Output the (x, y) coordinate of the center of the cell containing the given text.  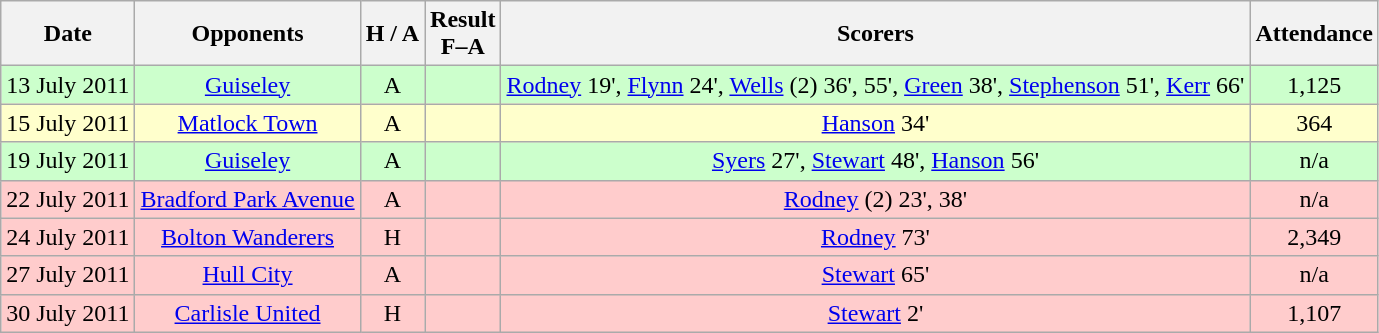
Bolton Wanderers (248, 237)
Hull City (248, 275)
Stewart 2' (876, 313)
Matlock Town (248, 123)
Date (68, 34)
Rodney (2) 23', 38' (876, 199)
ResultF–A (463, 34)
30 July 2011 (68, 313)
Carlisle United (248, 313)
1,107 (1314, 313)
Bradford Park Avenue (248, 199)
Syers 27', Stewart 48', Hanson 56' (876, 161)
2,349 (1314, 237)
364 (1314, 123)
24 July 2011 (68, 237)
Stewart 65' (876, 275)
Rodney 19', Flynn 24', Wells (2) 36', 55', Green 38', Stephenson 51', Kerr 66' (876, 85)
19 July 2011 (68, 161)
13 July 2011 (68, 85)
Attendance (1314, 34)
27 July 2011 (68, 275)
15 July 2011 (68, 123)
1,125 (1314, 85)
Rodney 73' (876, 237)
Hanson 34' (876, 123)
22 July 2011 (68, 199)
H / A (392, 34)
Scorers (876, 34)
Opponents (248, 34)
